Identify which cell holds the provided text, then report its [x, y] central coordinate. 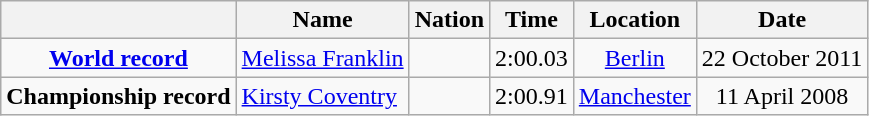
World record [118, 58]
Location [634, 20]
Melissa Franklin [322, 58]
Time [532, 20]
2:00.03 [532, 58]
Championship record [118, 96]
Date [782, 20]
Kirsty Coventry [322, 96]
Manchester [634, 96]
Name [322, 20]
22 October 2011 [782, 58]
Nation [449, 20]
11 April 2008 [782, 96]
2:00.91 [532, 96]
Berlin [634, 58]
